Pinpoint the cell where the given text exists, returning its (X, Y) midpoint coordinate. 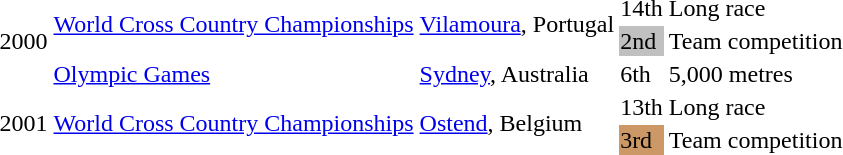
Olympic Games (234, 74)
Ostend, Belgium (517, 124)
Sydney, Australia (517, 74)
2nd (642, 41)
6th (642, 74)
13th (642, 107)
3rd (642, 140)
World Cross Country Championships (234, 124)
